Search for the cell housing the specified text and yield its [x, y] center coordinate. 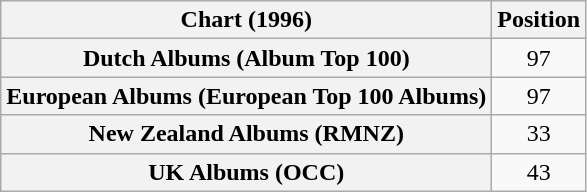
Chart (1996) [246, 20]
European Albums (European Top 100 Albums) [246, 96]
43 [539, 172]
New Zealand Albums (RMNZ) [246, 134]
UK Albums (OCC) [246, 172]
Position [539, 20]
Dutch Albums (Album Top 100) [246, 58]
33 [539, 134]
